Determine the [x, y] coordinate at the center of the cell enclosing the given text.  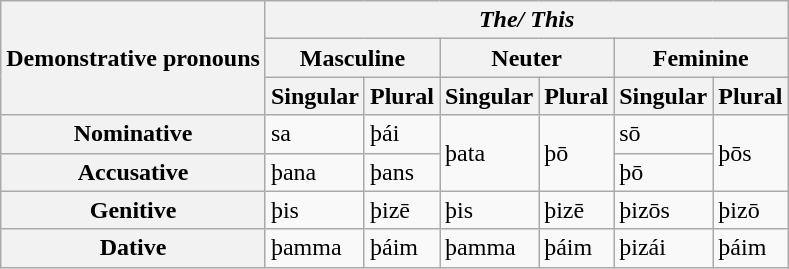
þái [402, 134]
þata [490, 153]
þans [402, 172]
Accusative [134, 172]
þizōs [664, 210]
The/ This [526, 20]
Neuter [527, 58]
Nominative [134, 134]
Masculine [352, 58]
þizái [664, 248]
Genitive [134, 210]
sa [314, 134]
Dative [134, 248]
sō [664, 134]
Feminine [701, 58]
Demonstrative pronouns [134, 58]
þōs [750, 153]
þana [314, 172]
þizō [750, 210]
